Locate the cell with the specified text and output its (X, Y) center coordinate. 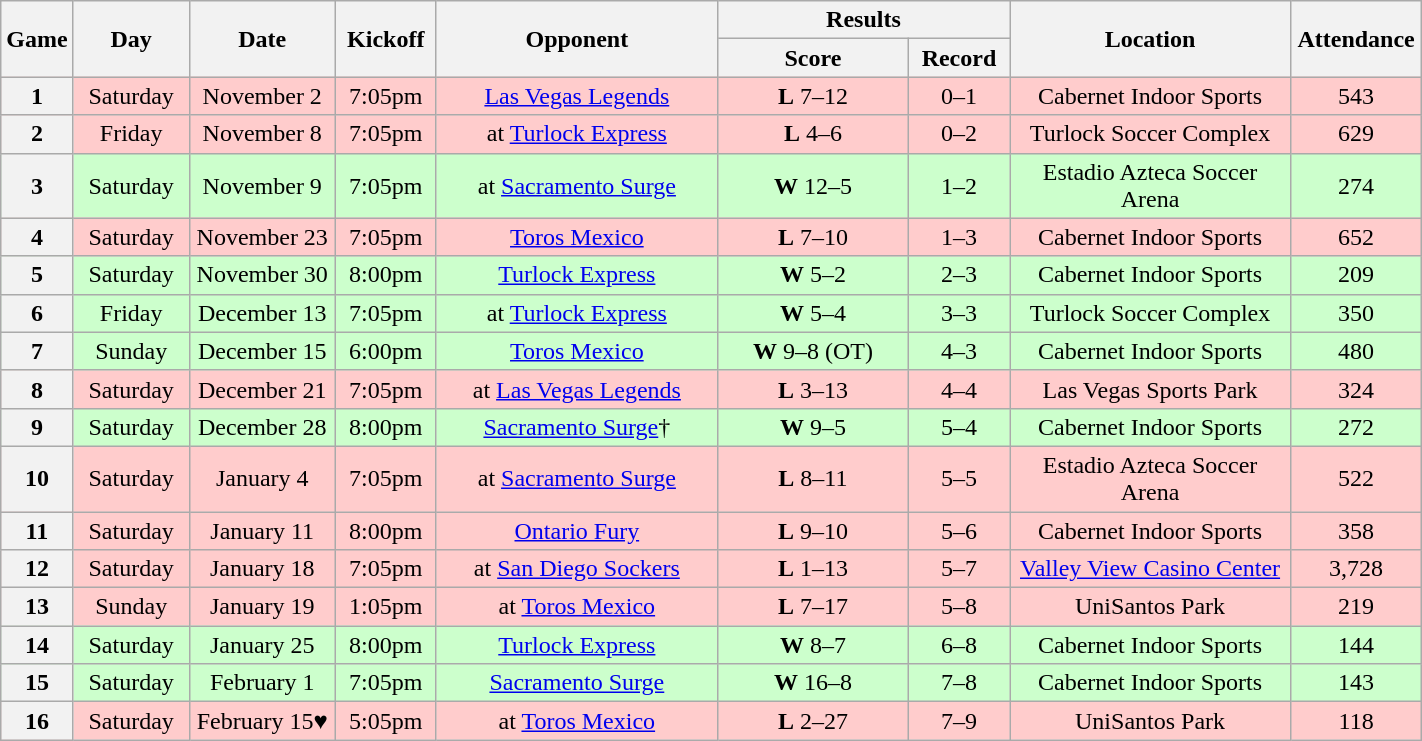
10 (37, 478)
Las Vegas Sports Park (1150, 389)
L 7–17 (812, 607)
8 (37, 389)
November 2 (262, 96)
Date (262, 39)
11 (37, 531)
December 21 (262, 389)
Kickoff (386, 39)
November 23 (262, 237)
4–4 (958, 389)
12 (37, 569)
7 (37, 351)
5–5 (958, 478)
3 (37, 186)
5–6 (958, 531)
Location (1150, 39)
January 18 (262, 569)
November 9 (262, 186)
272 (1356, 427)
1 (37, 96)
L 1–13 (812, 569)
Game (37, 39)
Sacramento Surge† (576, 427)
209 (1356, 275)
Attendance (1356, 39)
L 9–10 (812, 531)
219 (1356, 607)
3–3 (958, 313)
January 19 (262, 607)
January 11 (262, 531)
4 (37, 237)
118 (1356, 721)
5 (37, 275)
February 1 (262, 683)
L 7–10 (812, 237)
358 (1356, 531)
L 4–6 (812, 134)
6–8 (958, 645)
Ontario Fury (576, 531)
Score (812, 58)
652 (1356, 237)
7–9 (958, 721)
2 (37, 134)
1:05pm (386, 607)
522 (1356, 478)
L 8–11 (812, 478)
2–3 (958, 275)
Results (863, 20)
W 12–5 (812, 186)
November 30 (262, 275)
144 (1356, 645)
Valley View Casino Center (1150, 569)
W 9–5 (812, 427)
4–3 (958, 351)
Las Vegas Legends (576, 96)
November 8 (262, 134)
W 5–4 (812, 313)
143 (1356, 683)
1–3 (958, 237)
0–1 (958, 96)
at Las Vegas Legends (576, 389)
14 (37, 645)
543 (1356, 96)
Opponent (576, 39)
5:05pm (386, 721)
1–2 (958, 186)
January 4 (262, 478)
274 (1356, 186)
at San Diego Sockers (576, 569)
L 3–13 (812, 389)
6 (37, 313)
December 13 (262, 313)
13 (37, 607)
3,728 (1356, 569)
December 15 (262, 351)
15 (37, 683)
January 25 (262, 645)
5–7 (958, 569)
5–4 (958, 427)
W 5–2 (812, 275)
350 (1356, 313)
6:00pm (386, 351)
December 28 (262, 427)
5–8 (958, 607)
0–2 (958, 134)
Record (958, 58)
324 (1356, 389)
16 (37, 721)
L 2–27 (812, 721)
9 (37, 427)
W 16–8 (812, 683)
W 8–7 (812, 645)
W 9–8 (OT) (812, 351)
7–8 (958, 683)
Day (131, 39)
L 7–12 (812, 96)
Sacramento Surge (576, 683)
480 (1356, 351)
February 15♥ (262, 721)
629 (1356, 134)
